Extract the (X, Y) coordinate from the center of the cell holding the provided text.  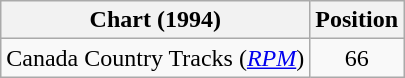
Canada Country Tracks (RPM) (156, 58)
Position (357, 20)
66 (357, 58)
Chart (1994) (156, 20)
